Return (X, Y) of the center of cell containing provided text 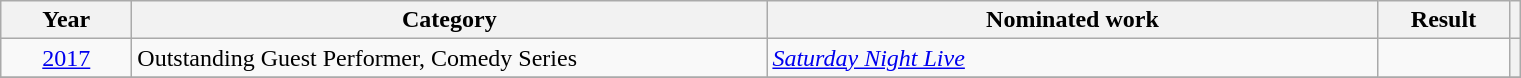
2017 (66, 58)
Result (1444, 20)
Saturday Night Live (1072, 58)
Year (66, 20)
Category (450, 20)
Nominated work (1072, 20)
Outstanding Guest Performer, Comedy Series (450, 58)
